Return the (X, Y) coordinate for the center point of the cell that contains the specified text.  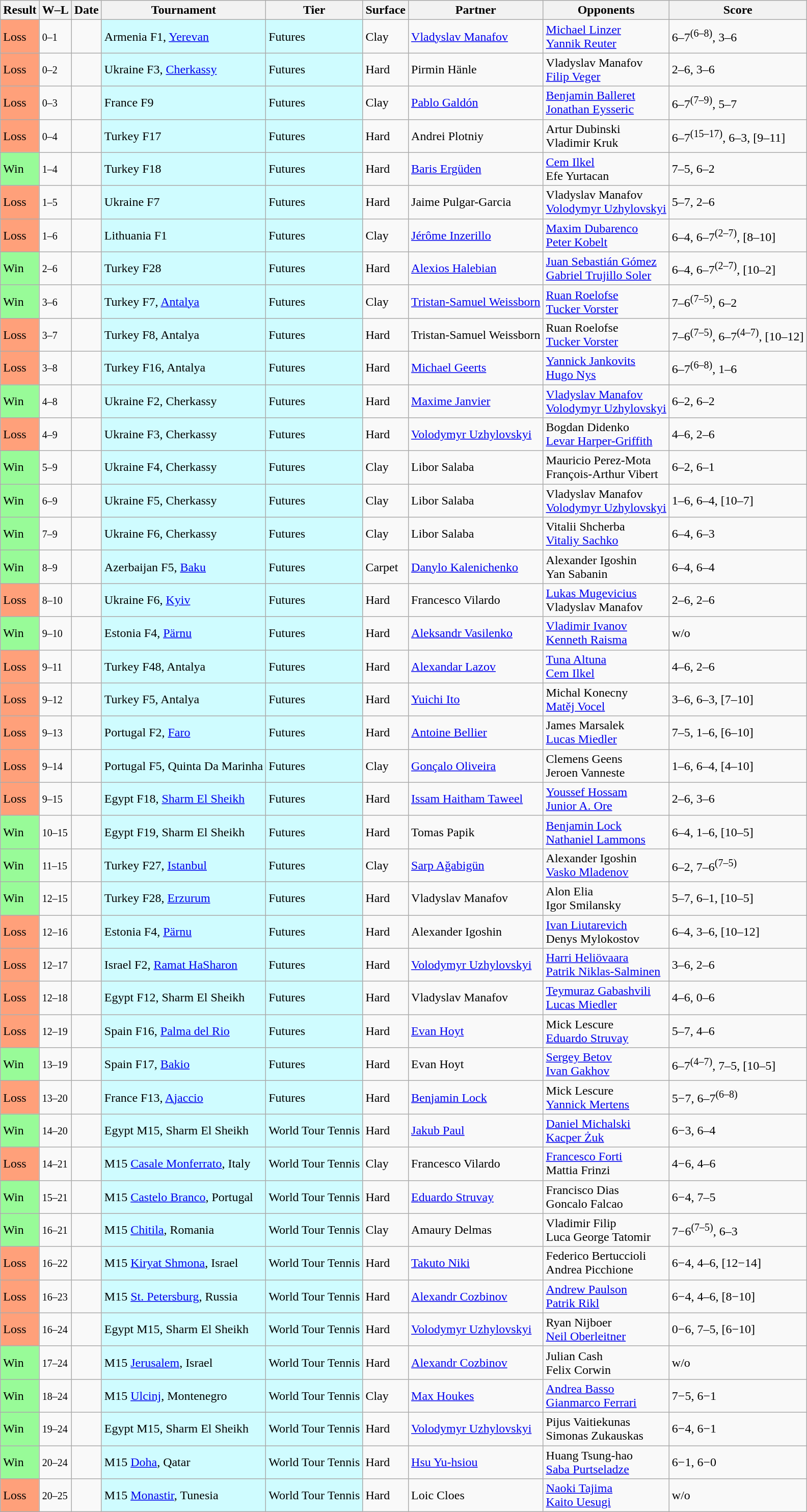
Tuna Altuna Cem Ilkel (606, 667)
5–7, 4–6 (738, 1031)
Vladimir Ivanov Kenneth Raisma (606, 633)
Danylo Kalenichenko (476, 567)
1–6 (55, 235)
Turkey F5, Antalya (183, 699)
9–15 (55, 799)
Alexander Igoshin Yan Sabanin (606, 567)
Pablo Galdón (476, 103)
France F9 (183, 103)
6−4, 7–5 (738, 1197)
Yannick Jankovits Hugo Nys (606, 368)
2–6 (55, 268)
Sergey Betov Ivan Gakhov (606, 1064)
1–5 (55, 202)
1–6, 6–4, [4–10] (738, 765)
Youssef Hossam Junior A. Ore (606, 799)
6–7(6–8), 1–6 (738, 368)
Yuichi Ito (476, 699)
11–15 (55, 865)
Ivan Liutarevich Denys Mylokostov (606, 932)
M15 Casale Monferrato, Italy (183, 1164)
Lukas Mugevicius Vladyslav Manafov (606, 600)
6–7(15–17), 6–3, [9–11] (738, 136)
Ukraine F4, Cherkassy (183, 468)
France F13, Ajaccio (183, 1098)
Pijus Vaitiekunas Simonas Zukauskas (606, 1429)
5–9 (55, 468)
Surface (386, 10)
7–9 (55, 534)
4–8 (55, 401)
Alexandar Lazov (476, 667)
Jakub Paul (476, 1130)
6–7(4–7), 7–5, [10–5] (738, 1064)
4–9 (55, 434)
M15 Chitila, Romania (183, 1230)
20–25 (55, 1495)
Aleksandr Vasilenko (476, 633)
7–5, 1–6, [6–10] (738, 733)
Andrea Basso Gianmarco Ferrari (606, 1395)
Gonçalo Oliveira (476, 765)
8–10 (55, 600)
6−4, 6−1 (738, 1429)
6–2, 6–2 (738, 401)
13–20 (55, 1098)
0–3 (55, 103)
Partner (476, 10)
Michael Linzer Yannik Reuter (606, 37)
16–21 (55, 1230)
10–15 (55, 832)
James Marsalek Lucas Miedler (606, 733)
4–6, 0–6 (738, 998)
19–24 (55, 1429)
Vitalii Shcherba Vitaliy Sachko (606, 534)
0–1 (55, 37)
Jaime Pulgar-Garcia (476, 202)
Artur Dubinski Vladimir Kruk (606, 136)
5−7, 6–7(6–8) (738, 1098)
20–24 (55, 1462)
Ukraine F7 (183, 202)
Tomas Papik (476, 832)
Vladyslav Manafov Filip Veger (606, 69)
Francisco Dias Goncalo Falcao (606, 1197)
Lithuania F1 (183, 235)
Israel F2, Ramat HaSharon (183, 965)
Opponents (606, 10)
0–4 (55, 136)
12–19 (55, 1031)
0−6, 7–5, [6−10] (738, 1329)
7–5, 6–2 (738, 169)
Carpet (386, 567)
Ukraine F5, Cherkassy (183, 500)
Benjamin Lock (476, 1098)
M15 Doha, Qatar (183, 1462)
6–7(7–9), 5–7 (738, 103)
6−4, 4–6, [8−10] (738, 1296)
6−3, 6–4 (738, 1130)
M15 Jerusalem, Israel (183, 1363)
Date (87, 10)
17–24 (55, 1363)
Maxime Janvier (476, 401)
6–2, 7–6(7–5) (738, 865)
6–4, 6–7(2–7), [8–10] (738, 235)
15–21 (55, 1197)
Harri Heliövaara Patrik Niklas-Salminen (606, 965)
Baris Ergüden (476, 169)
Alexios Halebian (476, 268)
Sarp Ağabigün (476, 865)
Score (738, 10)
9–14 (55, 765)
16–22 (55, 1263)
1–6, 6–4, [10–7] (738, 500)
7−6(7–5), 6–3 (738, 1230)
Mick Lescure Eduardo Struvay (606, 1031)
1–4 (55, 169)
Turkey F8, Antalya (183, 334)
Vladimir Filip Luca George Tatomir (606, 1230)
7−5, 6−1 (738, 1395)
Turkey F27, Istanbul (183, 865)
0–2 (55, 69)
12–18 (55, 998)
16–24 (55, 1329)
Benjamin Balleret Jonathan Eysseric (606, 103)
Turkey F48, Antalya (183, 667)
Max Houkes (476, 1395)
14–21 (55, 1164)
2–6, 2–6 (738, 600)
Ryan Nijboer Neil Oberleitner (606, 1329)
M15 Castelo Branco, Portugal (183, 1197)
Tier (314, 10)
Andrew Paulson Patrik Rikl (606, 1296)
Spain F17, Bakio (183, 1064)
Alexander Igoshin (476, 932)
Tournament (183, 10)
Clemens Geens Jeroen Vanneste (606, 765)
Egypt F12, Sharm El Sheikh (183, 998)
3–7 (55, 334)
Michal Konecny Matěj Vocel (606, 699)
Ukraine F6, Kyiv (183, 600)
Ukraine F2, Cherkassy (183, 401)
7–6(7–5), 6–2 (738, 302)
Ukraine F6, Cherkassy (183, 534)
4−6, 4–6 (738, 1164)
Maxim Dubarenco Peter Kobelt (606, 235)
6–4, 6–3 (738, 534)
Bogdan Didenko Levar Harper-Griffith (606, 434)
Amaury Delmas (476, 1230)
Daniel Michalski Kacper Żuk (606, 1130)
Francesco Forti Mattia Frinzi (606, 1164)
Turkey F7, Antalya (183, 302)
Spain F16, Palma del Rio (183, 1031)
3–8 (55, 368)
12–16 (55, 932)
6–4, 3–6, [10–12] (738, 932)
Turkey F16, Antalya (183, 368)
M15 Ulcinj, Montenegro (183, 1395)
Mauricio Perez-Mota François-Arthur Vibert (606, 468)
6–2, 6–1 (738, 468)
Hsu Yu-hsiou (476, 1462)
Turkey F18 (183, 169)
Teymuraz Gabashvili Lucas Miedler (606, 998)
Pirmin Hänle (476, 69)
Portugal F2, Faro (183, 733)
6–9 (55, 500)
Egypt F18, Sharm El Sheikh (183, 799)
Turkey F28 (183, 268)
W–L (55, 10)
6–4, 6–4 (738, 567)
M15 St. Petersburg, Russia (183, 1296)
M15 Monastir, Tunesia (183, 1495)
16–23 (55, 1296)
7–6(7–5), 6–7(4–7), [10–12] (738, 334)
Alexander Igoshin Vasko Mladenov (606, 865)
Federico Bertuccioli Andrea Picchione (606, 1263)
Azerbaijan F5, Baku (183, 567)
12–17 (55, 965)
14–20 (55, 1130)
Cem Ilkel Efe Yurtacan (606, 169)
12–15 (55, 898)
Julian Cash Felix Corwin (606, 1363)
6−1, 6−0 (738, 1462)
Benjamin Lock Nathaniel Lammons (606, 832)
3–6 (55, 302)
6–4, 1–6, [10–5] (738, 832)
3–6, 6–3, [7–10] (738, 699)
Huang Tsung-hao Saba Purtseladze (606, 1462)
Michael Geerts (476, 368)
9–12 (55, 699)
Antoine Bellier (476, 733)
18–24 (55, 1395)
Jérôme Inzerillo (476, 235)
6–4, 6–7(2–7), [10–2] (738, 268)
Juan Sebastián Gómez Gabriel Trujillo Soler (606, 268)
Result (20, 10)
Loic Cloes (476, 1495)
3–6, 2–6 (738, 965)
Turkey F28, Erzurum (183, 898)
Mick Lescure Yannick Mertens (606, 1098)
Armenia F1, Yerevan (183, 37)
8–9 (55, 567)
6−4, 4–6, [12−14] (738, 1263)
Alon Elia Igor Smilansky (606, 898)
13–19 (55, 1064)
Portugal F5, Quinta Da Marinha (183, 765)
Takuto Niki (476, 1263)
Eduardo Struvay (476, 1197)
Andrei Plotniy (476, 136)
Egypt F19, Sharm El Sheikh (183, 832)
9–11 (55, 667)
6–7(6–8), 3–6 (738, 37)
5–7, 2–6 (738, 202)
Turkey F17 (183, 136)
9–10 (55, 633)
5–7, 6–1, [10–5] (738, 898)
9–13 (55, 733)
Naoki Tajima Kaito Uesugi (606, 1495)
M15 Kiryat Shmona, Israel (183, 1263)
Issam Haitham Taweel (476, 799)
